Extract the [x, y] coordinate from the center of the cell holding the provided text.  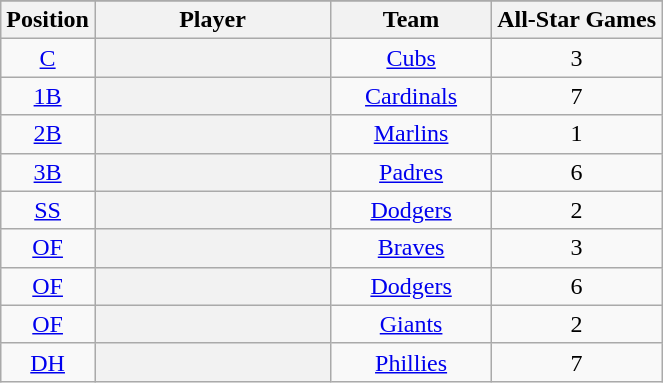
Team [412, 20]
1 [577, 134]
1B [48, 96]
C [48, 58]
All-Star Games [577, 20]
Position [48, 20]
2B [48, 134]
DH [48, 362]
Player [212, 20]
Braves [412, 248]
Cardinals [412, 96]
SS [48, 210]
Giants [412, 324]
Marlins [412, 134]
3B [48, 172]
Cubs [412, 58]
Padres [412, 172]
Phillies [412, 362]
